Locate the cell with the specified text and output its [x, y] center coordinate. 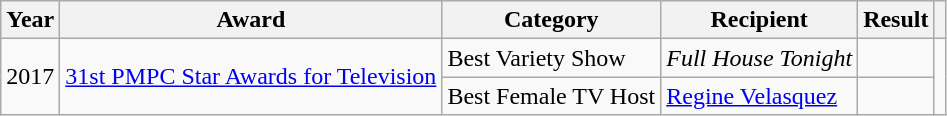
Year [30, 20]
Full House Tonight [760, 58]
Result [896, 20]
Best Female TV Host [552, 96]
31st PMPC Star Awards for Television [251, 77]
Best Variety Show [552, 58]
Award [251, 20]
Recipient [760, 20]
Category [552, 20]
Regine Velasquez [760, 96]
2017 [30, 77]
